For the text-containing cell, return its midpoint in [X, Y] coordinate format. 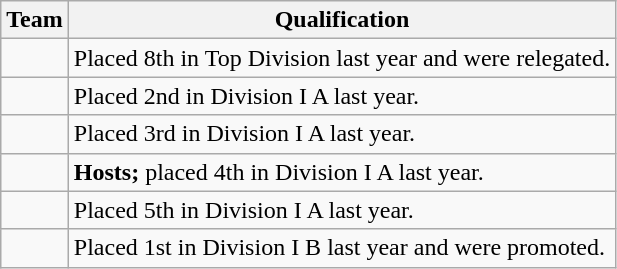
Qualification [342, 20]
Placed 3rd in Division I A last year. [342, 134]
Placed 2nd in Division I A last year. [342, 96]
Placed 1st in Division I B last year and were promoted. [342, 248]
Placed 8th in Top Division last year and were relegated. [342, 58]
Hosts; placed 4th in Division I A last year. [342, 172]
Placed 5th in Division I A last year. [342, 210]
Team [35, 20]
